Provide the (x, y) coordinate of the cell's center where the given text is located.  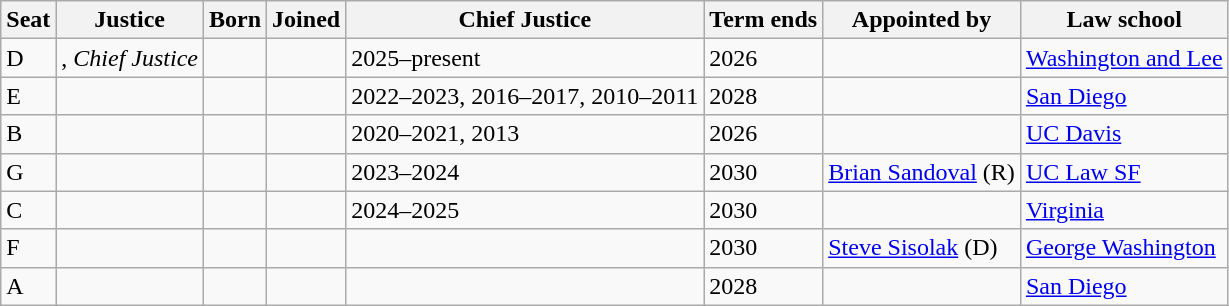
Justice (130, 20)
, Chief Justice (130, 58)
Steve Sisolak (D) (922, 248)
2022–2023, 2016–2017, 2010–2011 (525, 96)
Chief Justice (525, 20)
E (28, 96)
George Washington (1124, 248)
C (28, 210)
Born (236, 20)
UC Davis (1124, 134)
F (28, 248)
Law school (1124, 20)
2023–2024 (525, 172)
B (28, 134)
Joined (306, 20)
Term ends (764, 20)
A (28, 286)
Seat (28, 20)
2024–2025 (525, 210)
G (28, 172)
2025–present (525, 58)
Appointed by (922, 20)
Virginia (1124, 210)
UC Law SF (1124, 172)
Washington and Lee (1124, 58)
D (28, 58)
2020–2021, 2013 (525, 134)
Brian Sandoval (R) (922, 172)
